Provide the (X, Y) coordinate of the cell's center where the given text is located.  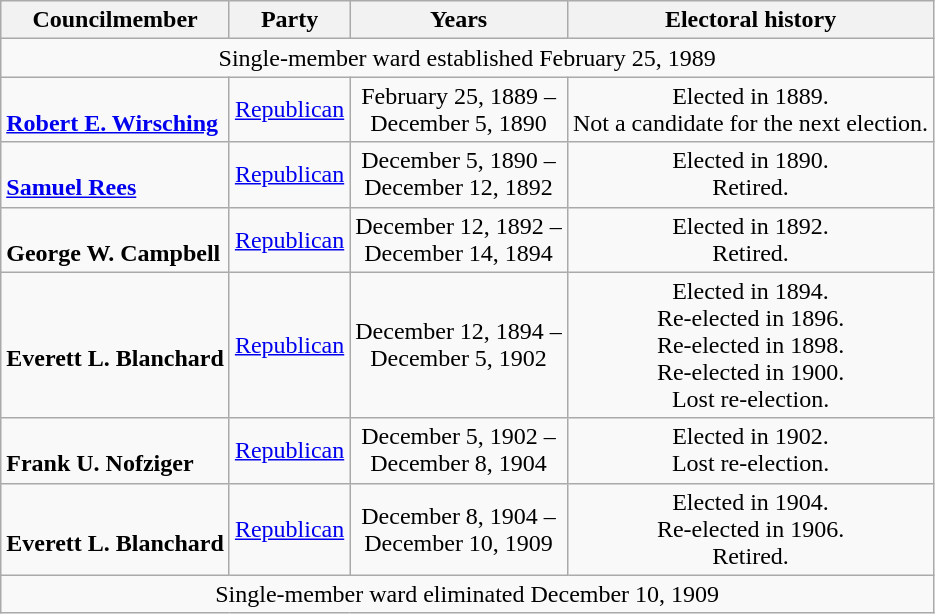
Elected in 1889. Not a candidate for the next election. (750, 110)
December 5, 1890 – December 12, 1892 (459, 174)
December 12, 1894 – December 5, 1902 (459, 345)
Elected in 1894. Re-elected in 1896. Re-elected in 1898. Re-elected in 1900. Lost re-election. (750, 345)
Elected in 1902. Lost re-election. (750, 450)
Single-member ward eliminated December 10, 1909 (468, 594)
Single-member ward established February 25, 1989 (468, 58)
Party (289, 20)
Electoral history (750, 20)
February 25, 1889 – December 5, 1890 (459, 110)
Frank U. Nofziger (116, 450)
Elected in 1904. Re-elected in 1906. Retired. (750, 529)
December 5, 1902 – December 8, 1904 (459, 450)
Samuel Rees (116, 174)
Years (459, 20)
Councilmember (116, 20)
Robert E. Wirsching (116, 110)
December 8, 1904 – December 10, 1909 (459, 529)
December 12, 1892 – December 14, 1894 (459, 240)
Elected in 1890. Retired. (750, 174)
Elected in 1892. Retired. (750, 240)
George W. Campbell (116, 240)
